Determine the (x, y) coordinate at the center of the cell enclosing the given text.  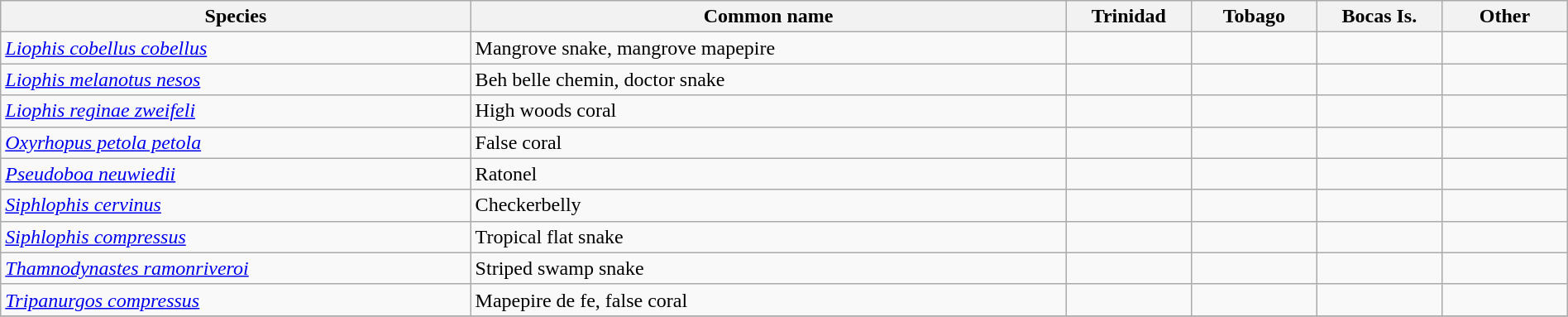
Tropical flat snake (768, 237)
Ratonel (768, 174)
High woods coral (768, 111)
Checkerbelly (768, 205)
Bocas Is. (1379, 17)
Other (1505, 17)
Liophis cobellus cobellus (236, 48)
Liophis melanotus nesos (236, 79)
Thamnodynastes ramonriveroi (236, 268)
Trinidad (1129, 17)
Tripanurgos compressus (236, 300)
Striped swamp snake (768, 268)
Beh belle chemin, doctor snake (768, 79)
Siphlophis cervinus (236, 205)
Common name (768, 17)
Mangrove snake, mangrove mapepire (768, 48)
Liophis reginae zweifeli (236, 111)
Species (236, 17)
Siphlophis compressus (236, 237)
Mapepire de fe, false coral (768, 300)
Oxyrhopus petola petola (236, 142)
Tobago (1255, 17)
False coral (768, 142)
Pseudoboa neuwiedii (236, 174)
